Detect which cell encompasses the target text, then output its [X, Y] center coordinate. 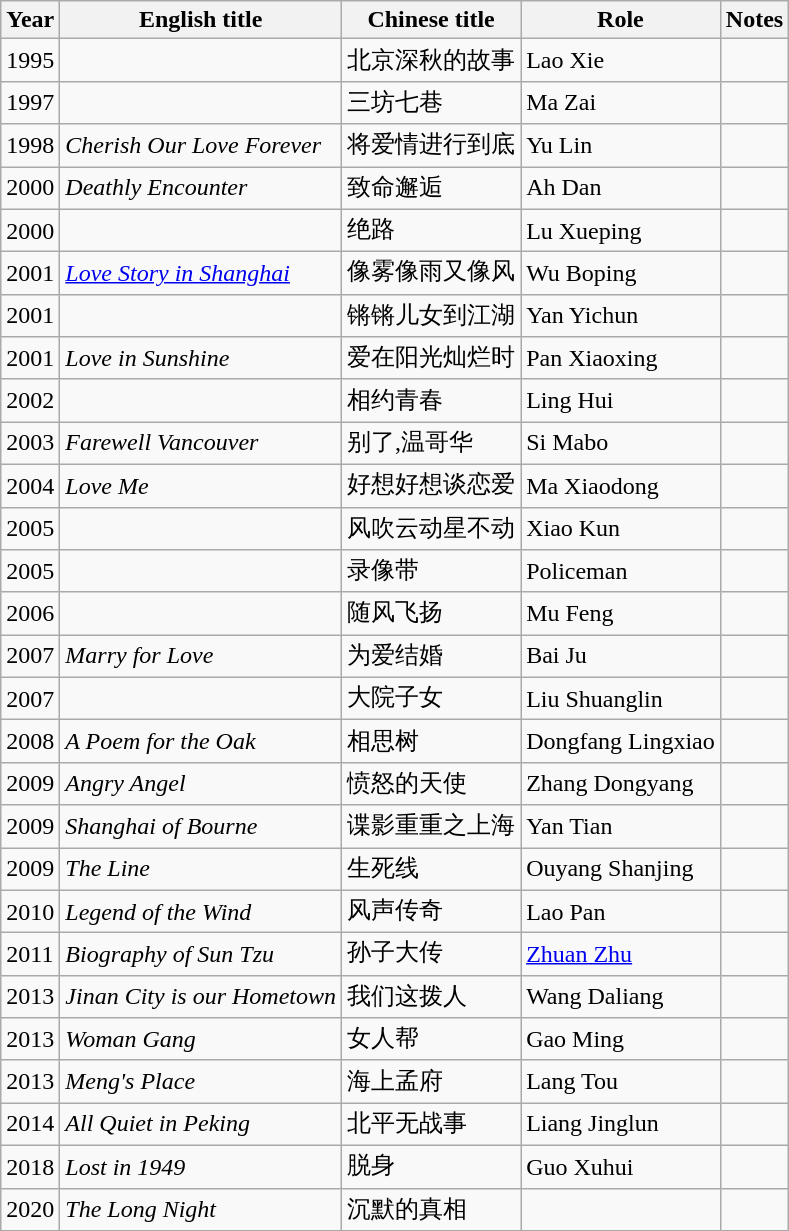
Woman Gang [201, 1040]
Gao Ming [621, 1040]
Wu Boping [621, 274]
1997 [30, 102]
Meng's Place [201, 1082]
Notes [754, 20]
Year [30, 20]
2004 [30, 486]
录像带 [432, 572]
别了,温哥华 [432, 444]
Yan Tian [621, 826]
Love Story in Shanghai [201, 274]
Policeman [621, 572]
Ma Xiaodong [621, 486]
Pan Xiaoxing [621, 358]
Role [621, 20]
Si Mabo [621, 444]
Xiao Kun [621, 528]
English title [201, 20]
Zhang Dongyang [621, 784]
风声传奇 [432, 912]
Lao Xie [621, 60]
为爱结婚 [432, 656]
相约青春 [432, 400]
2006 [30, 614]
爱在阳光灿烂时 [432, 358]
Farewell Vancouver [201, 444]
绝路 [432, 230]
Ling Hui [621, 400]
随风飞扬 [432, 614]
锵锵儿女到江湖 [432, 316]
谍影重重之上海 [432, 826]
Bai Ju [621, 656]
三坊七巷 [432, 102]
孙子大传 [432, 954]
致命邂逅 [432, 188]
2010 [30, 912]
Liu Shuanglin [621, 698]
2018 [30, 1166]
2002 [30, 400]
Ouyang Shanjing [621, 870]
Love in Sunshine [201, 358]
The Line [201, 870]
好想好想谈恋爱 [432, 486]
2003 [30, 444]
Legend of the Wind [201, 912]
2008 [30, 742]
Lost in 1949 [201, 1166]
北京深秋的故事 [432, 60]
生死线 [432, 870]
Love Me [201, 486]
Marry for Love [201, 656]
大院子女 [432, 698]
Deathly Encounter [201, 188]
All Quiet in Peking [201, 1124]
Chinese title [432, 20]
女人帮 [432, 1040]
Shanghai of Bourne [201, 826]
Biography of Sun Tzu [201, 954]
Cherish Our Love Forever [201, 146]
A Poem for the Oak [201, 742]
2011 [30, 954]
沉默的真相 [432, 1210]
The Long Night [201, 1210]
1995 [30, 60]
1998 [30, 146]
脱身 [432, 1166]
Yan Yichun [621, 316]
2020 [30, 1210]
北平无战事 [432, 1124]
Zhuan Zhu [621, 954]
我们这拨人 [432, 996]
Yu Lin [621, 146]
Lang Tou [621, 1082]
Dongfang Lingxiao [621, 742]
Ma Zai [621, 102]
Angry Angel [201, 784]
Mu Feng [621, 614]
将爱情进行到底 [432, 146]
Lao Pan [621, 912]
Ah Dan [621, 188]
相思树 [432, 742]
像雾像雨又像风 [432, 274]
风吹云动星不动 [432, 528]
Jinan City is our Hometown [201, 996]
Liang Jinglun [621, 1124]
2014 [30, 1124]
Lu Xueping [621, 230]
愤怒的天使 [432, 784]
Guo Xuhui [621, 1166]
海上孟府 [432, 1082]
Wang Daliang [621, 996]
